Locate the cell with the specified text and output its [x, y] center coordinate. 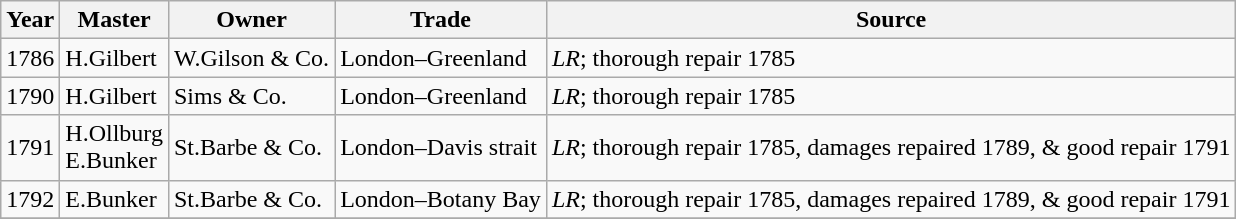
Master [114, 20]
1786 [30, 58]
H.OllburgE.Bunker [114, 148]
1792 [30, 199]
1791 [30, 148]
Trade [441, 20]
E.Bunker [114, 199]
Source [891, 20]
W.Gilson & Co. [251, 58]
1790 [30, 96]
Year [30, 20]
London–Botany Bay [441, 199]
London–Davis strait [441, 148]
Owner [251, 20]
Sims & Co. [251, 96]
